Detect which cell encompasses the target text, then output its (X, Y) center coordinate. 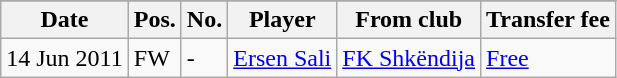
Player (282, 20)
From club (409, 20)
Pos. (154, 20)
No. (204, 20)
14 Jun 2011 (65, 58)
FK Shkëndija (409, 58)
Ersen Sali (282, 58)
- (204, 58)
Date (65, 20)
FW (154, 58)
Free (548, 58)
Transfer fee (548, 20)
